Provide the [x, y] coordinate of the cell's center where the given text is located.  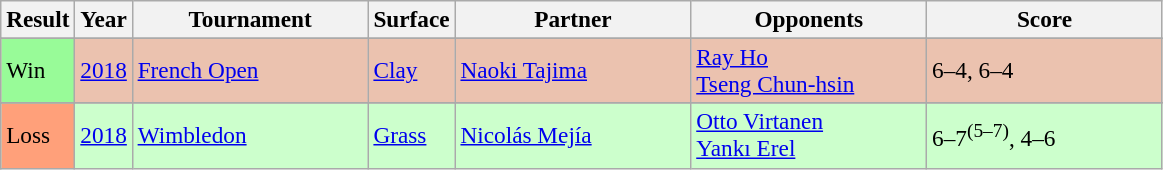
Ray Ho Tseng Chun-hsin [809, 70]
Grass [412, 136]
6–7(5–7), 4–6 [1045, 136]
Win [38, 70]
Opponents [809, 19]
Surface [412, 19]
Partner [573, 19]
Otto Virtanen Yankı Erel [809, 136]
Wimbledon [250, 136]
Nicolás Mejía [573, 136]
Score [1045, 19]
6–4, 6–4 [1045, 70]
Tournament [250, 19]
Naoki Tajima [573, 70]
French Open [250, 70]
Year [104, 19]
Clay [412, 70]
Loss [38, 136]
Result [38, 19]
